Capture the cell that displays the provided text and extract its (x, y) central coordinate. 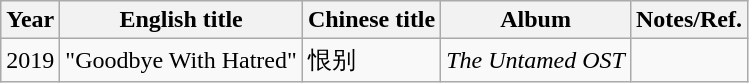
Album (536, 20)
Chinese title (371, 20)
Notes/Ref. (688, 20)
2019 (30, 60)
English title (182, 20)
The Untamed OST (536, 60)
恨别 (371, 60)
Year (30, 20)
"Goodbye With Hatred" (182, 60)
